Capture the cell that displays the provided text and extract its (x, y) central coordinate. 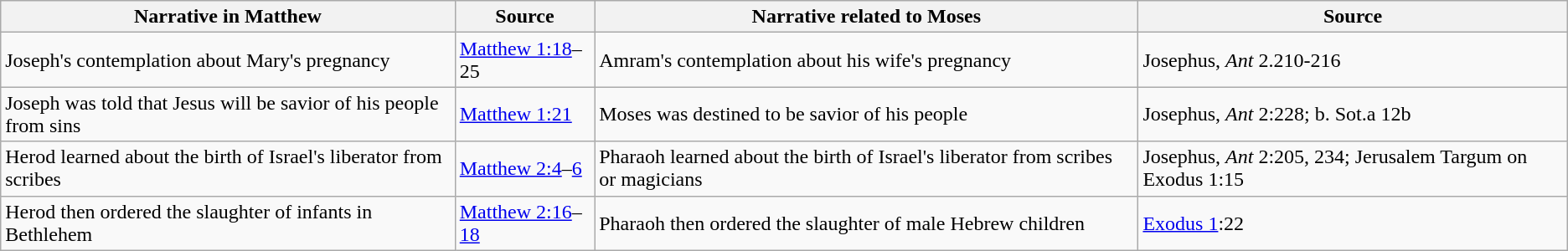
Amram's contemplation about his wife's pregnancy (866, 60)
Joseph was told that Jesus will be savior of his people from sins (228, 114)
Matthew 1:18–25 (524, 60)
Matthew 2:4–6 (524, 169)
Pharaoh then ordered the slaughter of male Hebrew children (866, 223)
Herod learned about the birth of Israel's liberator from scribes (228, 169)
Joseph's contemplation about Mary's pregnancy (228, 60)
Matthew 2:16–18 (524, 223)
Narrative related to Moses (866, 17)
Josephus, Ant 2.210-216 (1353, 60)
Narrative in Matthew (228, 17)
Exodus 1:22 (1353, 223)
Josephus, Ant 2:228; b. Sot.a 12b (1353, 114)
Matthew 1:21 (524, 114)
Pharaoh learned about the birth of Israel's liberator from scribes or magicians (866, 169)
Moses was destined to be savior of his people (866, 114)
Josephus, Ant 2:205, 234; Jerusalem Targum on Exodus 1:15 (1353, 169)
Herod then ordered the slaughter of infants in Bethlehem (228, 223)
